Output the (x, y) coordinate of the center of the cell containing the given text.  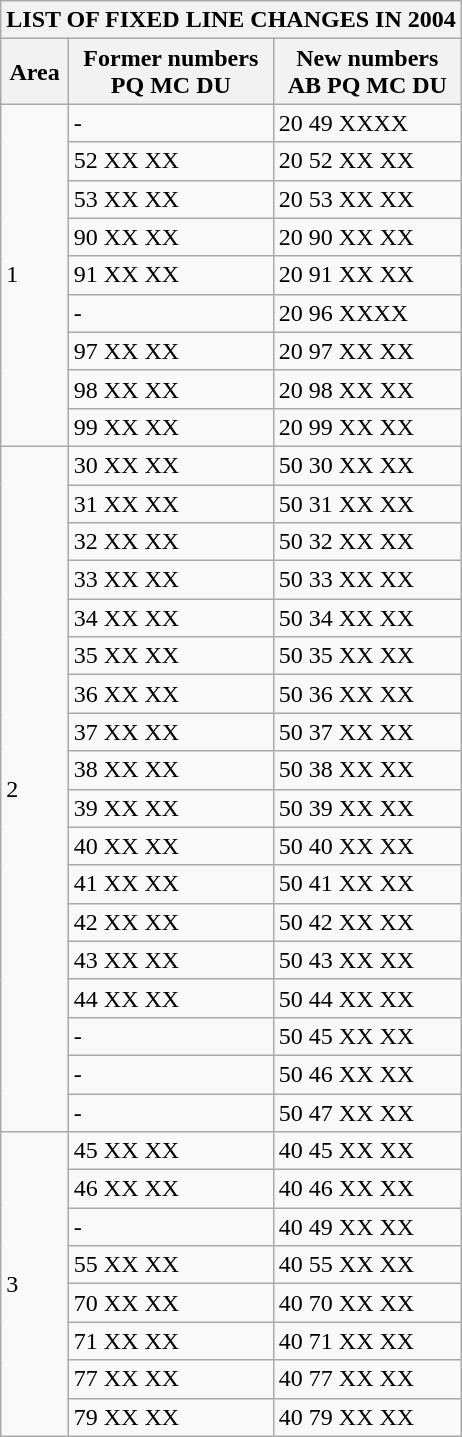
71 XX XX (170, 1341)
50 31 XX XX (367, 503)
33 XX XX (170, 580)
20 96 XXXX (367, 313)
20 90 XX XX (367, 237)
52 XX XX (170, 161)
43 XX XX (170, 960)
37 XX XX (170, 732)
40 77 XX XX (367, 1379)
45 XX XX (170, 1151)
39 XX XX (170, 808)
44 XX XX (170, 998)
35 XX XX (170, 656)
40 46 XX XX (367, 1189)
20 53 XX XX (367, 199)
50 43 XX XX (367, 960)
40 45 XX XX (367, 1151)
20 97 XX XX (367, 351)
41 XX XX (170, 884)
20 52 XX XX (367, 161)
Area (35, 72)
50 35 XX XX (367, 656)
42 XX XX (170, 922)
40 49 XX XX (367, 1227)
40 70 XX XX (367, 1303)
53 XX XX (170, 199)
50 36 XX XX (367, 694)
50 42 XX XX (367, 922)
90 XX XX (170, 237)
79 XX XX (170, 1417)
98 XX XX (170, 389)
40 55 XX XX (367, 1265)
31 XX XX (170, 503)
40 71 XX XX (367, 1341)
91 XX XX (170, 275)
3 (35, 1284)
77 XX XX (170, 1379)
46 XX XX (170, 1189)
55 XX XX (170, 1265)
LIST OF FIXED LINE CHANGES IN 2004 (231, 20)
20 49 XXXX (367, 123)
50 40 XX XX (367, 846)
34 XX XX (170, 618)
40 XX XX (170, 846)
50 30 XX XX (367, 465)
30 XX XX (170, 465)
50 33 XX XX (367, 580)
50 46 XX XX (367, 1074)
20 98 XX XX (367, 389)
50 34 XX XX (367, 618)
50 45 XX XX (367, 1036)
50 44 XX XX (367, 998)
50 37 XX XX (367, 732)
20 99 XX XX (367, 427)
40 79 XX XX (367, 1417)
50 47 XX XX (367, 1113)
32 XX XX (170, 542)
20 91 XX XX (367, 275)
2 (35, 788)
38 XX XX (170, 770)
Former numbersPQ MC DU (170, 72)
1 (35, 276)
36 XX XX (170, 694)
97 XX XX (170, 351)
50 41 XX XX (367, 884)
70 XX XX (170, 1303)
New numbersAB PQ MC DU (367, 72)
50 39 XX XX (367, 808)
99 XX XX (170, 427)
50 32 XX XX (367, 542)
50 38 XX XX (367, 770)
